Search for the cell housing the specified text and yield its [X, Y] center coordinate. 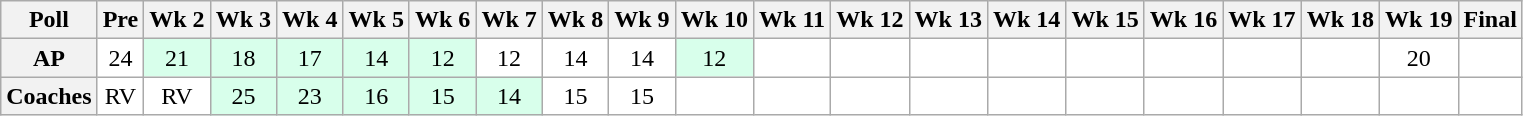
Final [1490, 20]
Wk 9 [642, 20]
Wk 16 [1183, 20]
16 [376, 96]
18 [243, 58]
Wk 18 [1340, 20]
Poll [49, 20]
Wk 3 [243, 20]
20 [1419, 58]
25 [243, 96]
Wk 14 [1026, 20]
Wk 4 [310, 20]
Wk 2 [177, 20]
Wk 7 [509, 20]
24 [120, 58]
AP [49, 58]
Wk 15 [1105, 20]
Wk 12 [870, 20]
17 [310, 58]
23 [310, 96]
Wk 6 [442, 20]
21 [177, 58]
Wk 13 [948, 20]
Wk 11 [792, 20]
Wk 10 [714, 20]
Wk 17 [1262, 20]
Pre [120, 20]
Wk 8 [575, 20]
Wk 5 [376, 20]
Wk 19 [1419, 20]
Coaches [49, 96]
